Determine the (x, y) coordinate at the center of the cell enclosing the given text.  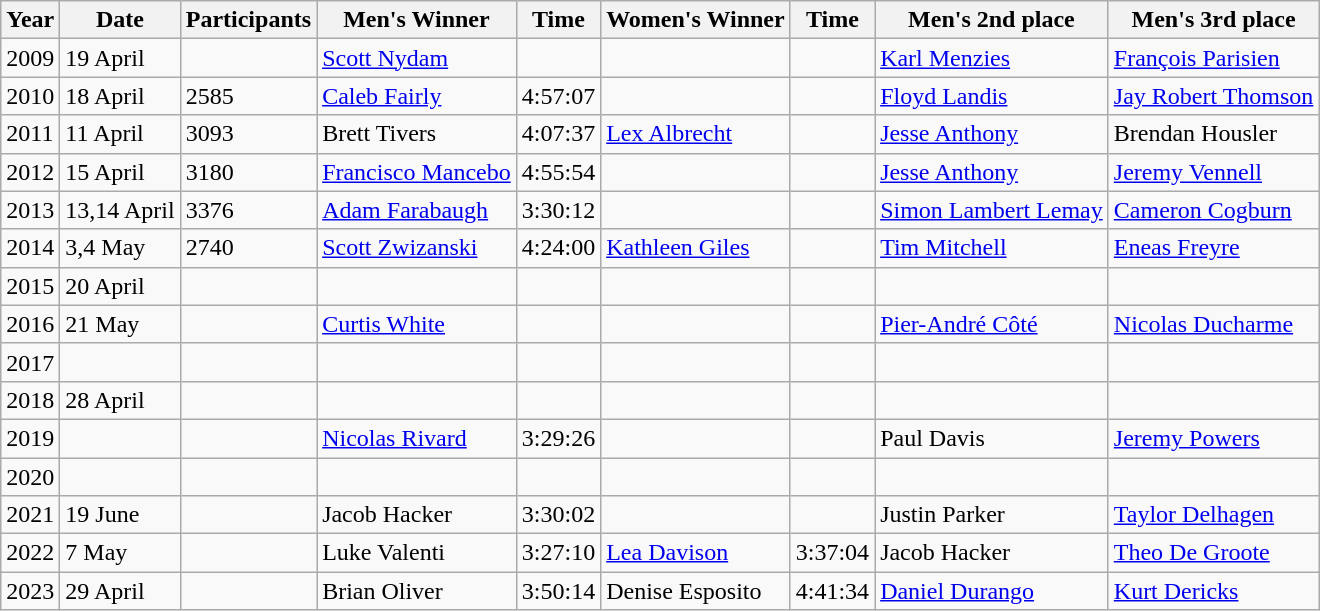
2585 (248, 96)
19 April (120, 58)
2023 (30, 591)
Paul Davis (992, 438)
Daniel Durango (992, 591)
Participants (248, 20)
Eneas Freyre (1214, 248)
29 April (120, 591)
4:55:54 (558, 172)
21 May (120, 324)
4:07:37 (558, 134)
3180 (248, 172)
13,14 April (120, 210)
2012 (30, 172)
3:50:14 (558, 591)
2009 (30, 58)
2017 (30, 362)
Scott Zwizanski (417, 248)
Lea Davison (696, 553)
3:29:26 (558, 438)
Theo De Groote (1214, 553)
2022 (30, 553)
2011 (30, 134)
3:37:04 (832, 553)
3376 (248, 210)
Jeremy Powers (1214, 438)
28 April (120, 400)
4:57:07 (558, 96)
Brett Tivers (417, 134)
Justin Parker (992, 515)
2016 (30, 324)
Nicolas Rivard (417, 438)
Luke Valenti (417, 553)
15 April (120, 172)
2018 (30, 400)
Karl Menzies (992, 58)
Pier-André Côté (992, 324)
Year (30, 20)
Francisco Mancebo (417, 172)
Tim Mitchell (992, 248)
19 June (120, 515)
Lex Albrecht (696, 134)
Taylor Delhagen (1214, 515)
Nicolas Ducharme (1214, 324)
Date (120, 20)
Cameron Cogburn (1214, 210)
2021 (30, 515)
3093 (248, 134)
7 May (120, 553)
Men's 2nd place (992, 20)
4:24:00 (558, 248)
Scott Nydam (417, 58)
Jeremy Vennell (1214, 172)
3:30:12 (558, 210)
4:41:34 (832, 591)
Denise Esposito (696, 591)
3:27:10 (558, 553)
20 April (120, 286)
2014 (30, 248)
3,4 May (120, 248)
Floyd Landis (992, 96)
Jay Robert Thomson (1214, 96)
Adam Farabaugh (417, 210)
Brian Oliver (417, 591)
Simon Lambert Lemay (992, 210)
Kathleen Giles (696, 248)
2013 (30, 210)
Men's Winner (417, 20)
2015 (30, 286)
2019 (30, 438)
Caleb Fairly (417, 96)
Kurt Dericks (1214, 591)
2020 (30, 477)
Women's Winner (696, 20)
Brendan Housler (1214, 134)
François Parisien (1214, 58)
3:30:02 (558, 515)
18 April (120, 96)
11 April (120, 134)
Men's 3rd place (1214, 20)
2740 (248, 248)
Curtis White (417, 324)
2010 (30, 96)
